Return the (X, Y) coordinate for the center point of the cell that contains the specified text.  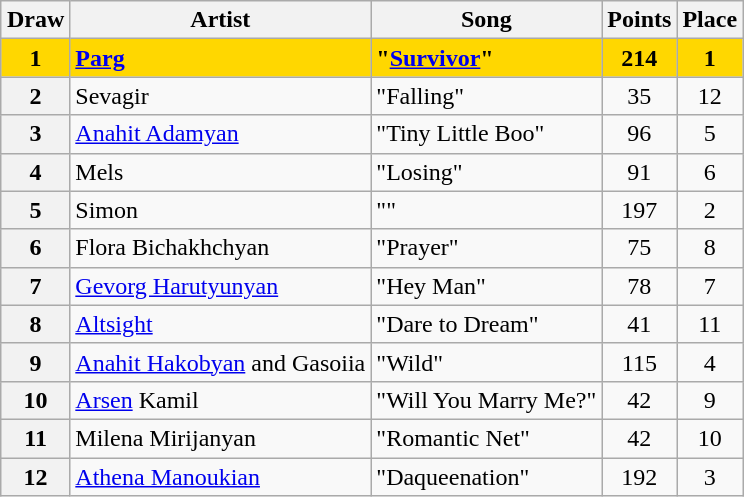
197 (640, 210)
"Romantic Net" (486, 438)
"Falling" (486, 96)
Altsight (220, 324)
35 (640, 96)
Song (486, 20)
"" (486, 210)
Mels (220, 172)
"Wild" (486, 362)
Arsen Kamil (220, 400)
"Hey Man" (486, 286)
Simon (220, 210)
"Will You Marry Me?" (486, 400)
Parg (220, 58)
Milena Mirijanyan (220, 438)
"Losing" (486, 172)
192 (640, 477)
Gevorg Harutyunyan (220, 286)
"Daqueenation" (486, 477)
"Tiny Little Boo" (486, 134)
91 (640, 172)
Anahit Adamyan (220, 134)
115 (640, 362)
Points (640, 20)
Anahit Hakobyan and Gasoiia (220, 362)
Flora Bichakhchyan (220, 248)
"Survivor" (486, 58)
Place (710, 20)
214 (640, 58)
"Prayer" (486, 248)
75 (640, 248)
Athena Manoukian (220, 477)
"Dare to Dream" (486, 324)
78 (640, 286)
Draw (35, 20)
96 (640, 134)
Sevagir (220, 96)
41 (640, 324)
Artist (220, 20)
